Return (x, y) of the center of cell containing provided text 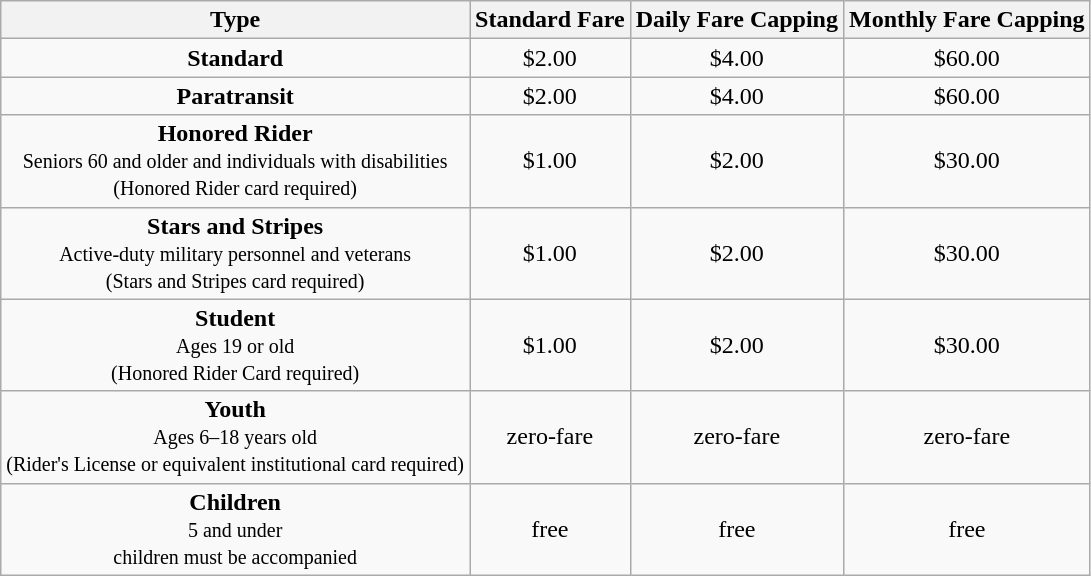
Children5 and underchildren must be accompanied (236, 529)
Standard Fare (550, 20)
Standard (236, 58)
Paratransit (236, 96)
Daily Fare Capping (736, 20)
Type (236, 20)
Monthly Fare Capping (966, 20)
YouthAges 6–18 years old(Rider's License or equivalent institutional card required) (236, 437)
StudentAges 19 or old (Honored Rider Card required) (236, 345)
Honored RiderSeniors 60 and older and individuals with disabilities (Honored Rider card required) (236, 161)
Stars and StripesActive-duty military personnel and veterans (Stars and Stripes card required) (236, 253)
